Capture the cell that displays the provided text and extract its [x, y] central coordinate. 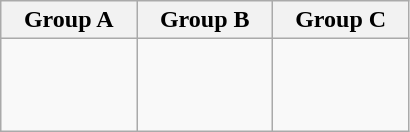
Group C [341, 20]
Group A [69, 20]
Group B [205, 20]
